Scan for the cell matching the given text and deliver its (X, Y) coordinate at center. 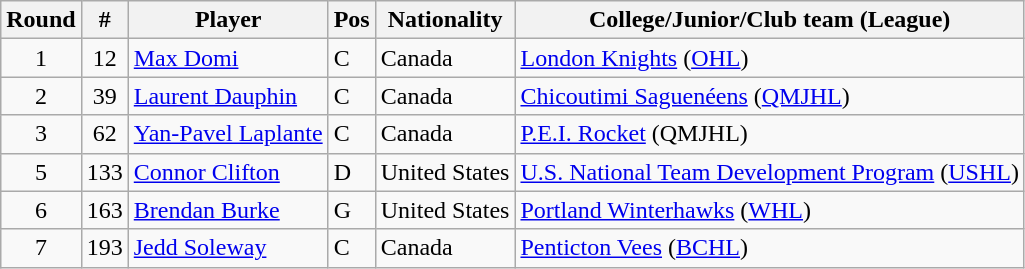
P.E.I. Rocket (QMJHL) (770, 134)
39 (104, 96)
# (104, 20)
Jedd Soleway (228, 248)
Yan-Pavel Laplante (228, 134)
College/Junior/Club team (League) (770, 20)
Max Domi (228, 58)
Portland Winterhawks (WHL) (770, 210)
5 (41, 172)
163 (104, 210)
7 (41, 248)
Player (228, 20)
London Knights (OHL) (770, 58)
62 (104, 134)
2 (41, 96)
133 (104, 172)
193 (104, 248)
Pos (352, 20)
Laurent Dauphin (228, 96)
Nationality (445, 20)
3 (41, 134)
Brendan Burke (228, 210)
Chicoutimi Saguenéens (QMJHL) (770, 96)
Round (41, 20)
U.S. National Team Development Program (USHL) (770, 172)
12 (104, 58)
Connor Clifton (228, 172)
1 (41, 58)
D (352, 172)
Penticton Vees (BCHL) (770, 248)
6 (41, 210)
G (352, 210)
